Provide the (X, Y) coordinate of the cell's center where the given text is located.  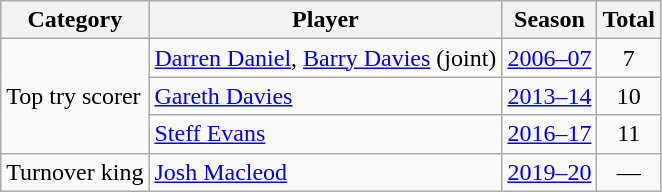
Season (550, 20)
Total (629, 20)
2019–20 (550, 172)
10 (629, 96)
2013–14 (550, 96)
Gareth Davies (326, 96)
Turnover king (75, 172)
2016–17 (550, 134)
7 (629, 58)
Top try scorer (75, 96)
Category (75, 20)
2006–07 (550, 58)
Player (326, 20)
Steff Evans (326, 134)
11 (629, 134)
Josh Macleod (326, 172)
— (629, 172)
Darren Daniel, Barry Davies (joint) (326, 58)
